Search for the cell housing the specified text and yield its (X, Y) center coordinate. 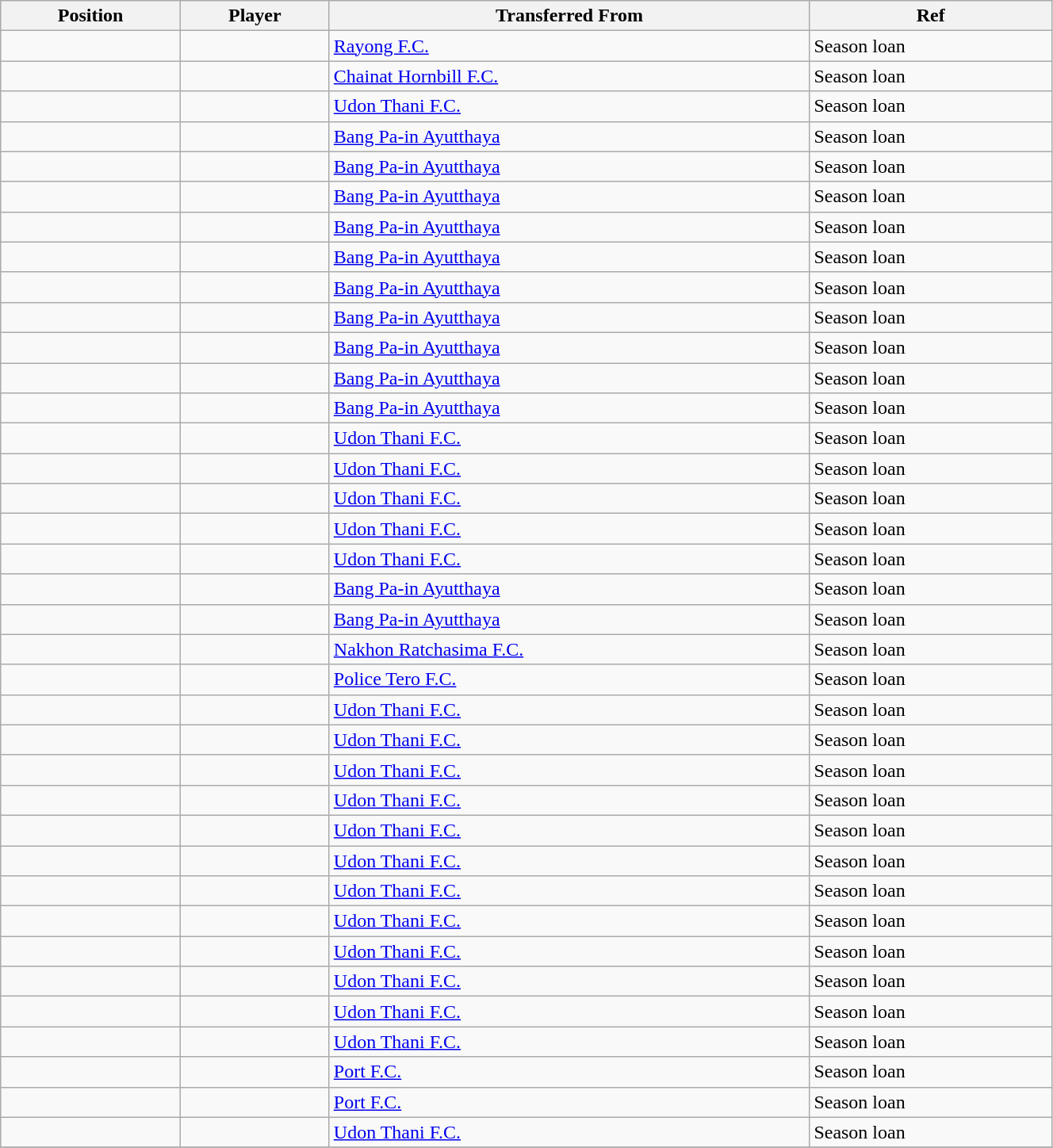
Ref (931, 16)
Nakhon Ratchasima F.C. (569, 649)
Police Tero F.C. (569, 679)
Rayong F.C. (569, 46)
Transferred From (569, 16)
Position (90, 16)
Chainat Hornbill F.C. (569, 76)
Player (255, 16)
